Identify which cell holds the provided text, then report its (x, y) central coordinate. 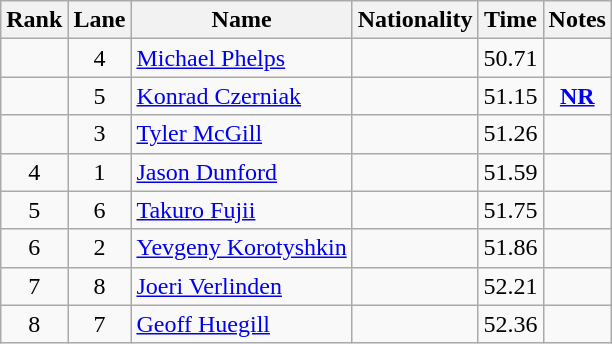
Rank (34, 20)
51.59 (510, 172)
Nationality (415, 20)
51.26 (510, 134)
50.71 (510, 58)
Time (510, 20)
51.15 (510, 96)
52.36 (510, 324)
Name (242, 20)
2 (100, 248)
Notes (577, 20)
Lane (100, 20)
51.86 (510, 248)
Tyler McGill (242, 134)
Michael Phelps (242, 58)
Yevgeny Korotyshkin (242, 248)
Konrad Czerniak (242, 96)
Joeri Verlinden (242, 286)
Takuro Fujii (242, 210)
1 (100, 172)
Geoff Huegill (242, 324)
51.75 (510, 210)
Jason Dunford (242, 172)
52.21 (510, 286)
NR (577, 96)
3 (100, 134)
